Provide the (x, y) coordinate of the cell's center where the given text is located.  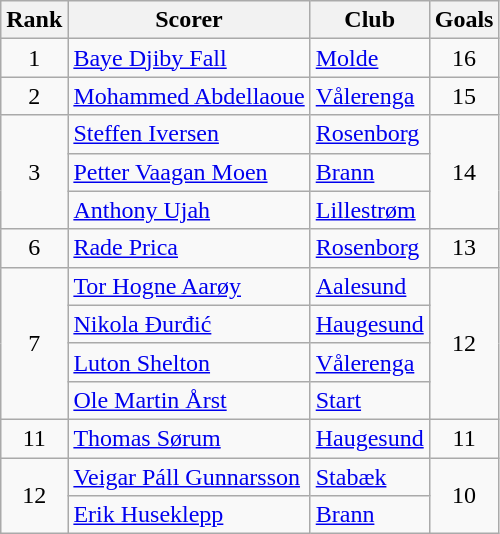
Baye Djiby Fall (189, 58)
Molde (370, 58)
Club (370, 20)
2 (34, 96)
Aalesund (370, 286)
6 (34, 248)
14 (464, 172)
10 (464, 496)
Goals (464, 20)
Anthony Ujah (189, 210)
Veigar Páll Gunnarsson (189, 477)
Steffen Iversen (189, 134)
13 (464, 248)
Scorer (189, 20)
3 (34, 172)
Ole Martin Årst (189, 400)
1 (34, 58)
15 (464, 96)
Start (370, 400)
16 (464, 58)
Tor Hogne Aarøy (189, 286)
Mohammed Abdellaoue (189, 96)
Nikola Đurđić (189, 324)
Petter Vaagan Moen (189, 172)
Luton Shelton (189, 362)
Thomas Sørum (189, 438)
Erik Huseklepp (189, 515)
7 (34, 343)
Lillestrøm (370, 210)
Stabæk (370, 477)
Rade Prica (189, 248)
Rank (34, 20)
